Determine the [x, y] coordinate at the center of the cell enclosing the given text.  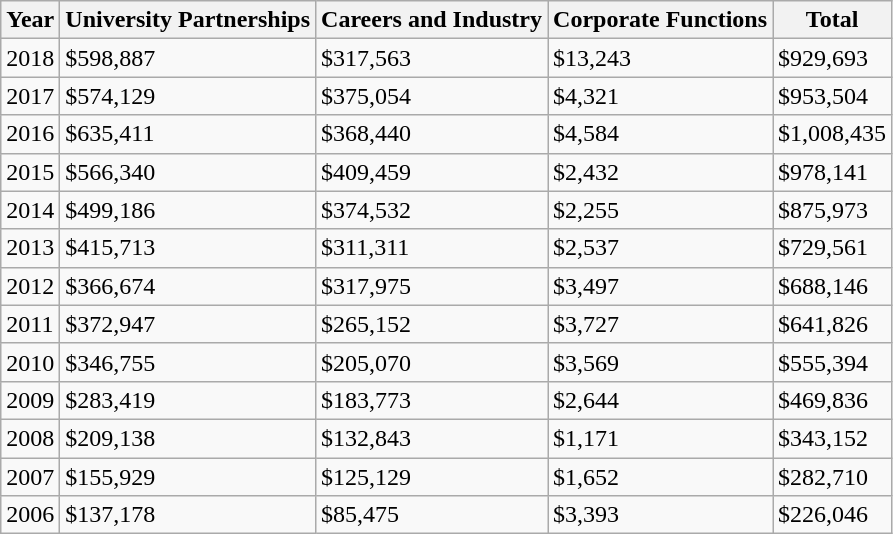
$929,693 [832, 58]
2008 [30, 438]
2012 [30, 286]
$555,394 [832, 362]
$137,178 [188, 515]
$415,713 [188, 248]
2015 [30, 172]
$132,843 [432, 438]
$226,046 [832, 515]
$688,146 [832, 286]
$183,773 [432, 400]
Year [30, 20]
2013 [30, 248]
$641,826 [832, 324]
$1,171 [660, 438]
$566,340 [188, 172]
2018 [30, 58]
$205,070 [432, 362]
$3,727 [660, 324]
$1,008,435 [832, 134]
2014 [30, 210]
Careers and Industry [432, 20]
$317,563 [432, 58]
$875,973 [832, 210]
$209,138 [188, 438]
Corporate Functions [660, 20]
$4,321 [660, 96]
$2,255 [660, 210]
2017 [30, 96]
$409,459 [432, 172]
$574,129 [188, 96]
$343,152 [832, 438]
$13,243 [660, 58]
$598,887 [188, 58]
$729,561 [832, 248]
$635,411 [188, 134]
$374,532 [432, 210]
$499,186 [188, 210]
$469,836 [832, 400]
$317,975 [432, 286]
$346,755 [188, 362]
$978,141 [832, 172]
2011 [30, 324]
$125,129 [432, 477]
$85,475 [432, 515]
Total [832, 20]
$311,311 [432, 248]
$375,054 [432, 96]
$2,537 [660, 248]
2006 [30, 515]
$368,440 [432, 134]
2009 [30, 400]
University Partnerships [188, 20]
$2,644 [660, 400]
$155,929 [188, 477]
$953,504 [832, 96]
2010 [30, 362]
$3,497 [660, 286]
$3,393 [660, 515]
$3,569 [660, 362]
$283,419 [188, 400]
$282,710 [832, 477]
$366,674 [188, 286]
$372,947 [188, 324]
$1,652 [660, 477]
$265,152 [432, 324]
$4,584 [660, 134]
2007 [30, 477]
$2,432 [660, 172]
2016 [30, 134]
